Determine the [X, Y] coordinate at the center of the cell enclosing the given text.  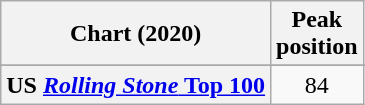
84 [317, 85]
Peakposition [317, 34]
Chart (2020) [136, 34]
US Rolling Stone Top 100 [136, 85]
